Return [x, y] of the center of cell containing provided text 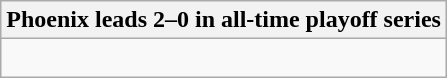
Phoenix leads 2–0 in all-time playoff series [224, 20]
